Search for the cell housing the specified text and yield its (x, y) center coordinate. 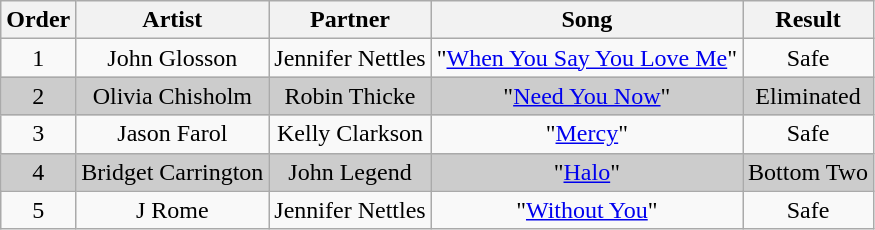
3 (38, 134)
Result (808, 20)
Bridget Carrington (172, 172)
4 (38, 172)
"Mercy" (586, 134)
5 (38, 210)
Eliminated (808, 96)
1 (38, 58)
"When You Say You Love Me" (586, 58)
Robin Thicke (350, 96)
J Rome (172, 210)
John Legend (350, 172)
2 (38, 96)
Jason Farol (172, 134)
Bottom Two (808, 172)
Kelly Clarkson (350, 134)
Partner (350, 20)
Artist (172, 20)
"Halo" (586, 172)
"Need You Now" (586, 96)
Olivia Chisholm (172, 96)
Song (586, 20)
Order (38, 20)
"Without You" (586, 210)
John Glosson (172, 58)
